Provide the [X, Y] coordinate of the cell's center where the given text is located.  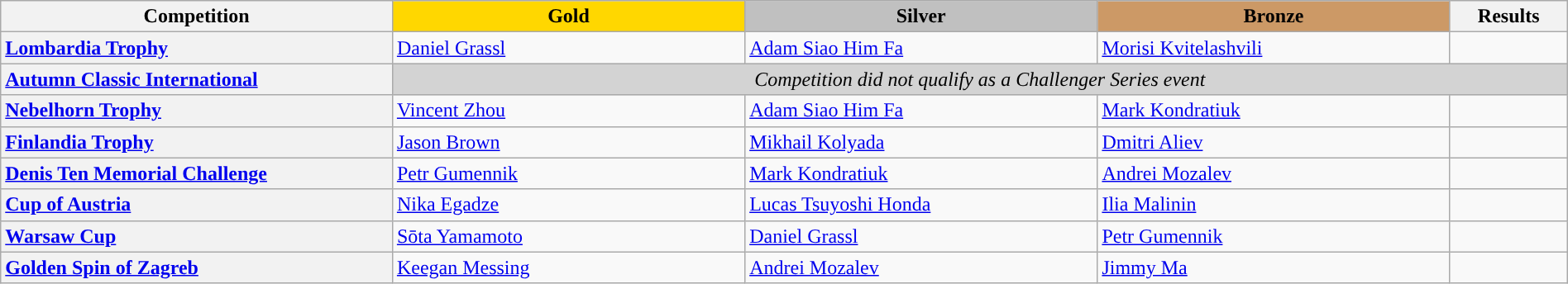
Silver [921, 17]
Cup of Austria [197, 205]
Lombardia Trophy [197, 48]
Jimmy Ma [1274, 267]
Gold [568, 17]
Jason Brown [568, 142]
Competition did not qualify as a Challenger Series event [979, 79]
Nebelhorn Trophy [197, 111]
Bronze [1274, 17]
Vincent Zhou [568, 111]
Finlandia Trophy [197, 142]
Dmitri Aliev [1274, 142]
Ilia Malinin [1274, 205]
Sōta Yamamoto [568, 236]
Warsaw Cup [197, 236]
Mikhail Kolyada [921, 142]
Competition [197, 17]
Morisi Kvitelashvili [1274, 48]
Autumn Classic International [197, 79]
Keegan Messing [568, 267]
Nika Egadze [568, 205]
Results [1508, 17]
Golden Spin of Zagreb [197, 267]
Lucas Tsuyoshi Honda [921, 205]
Denis Ten Memorial Challenge [197, 173]
